Determine the [x, y] coordinate at the center of the cell enclosing the given text.  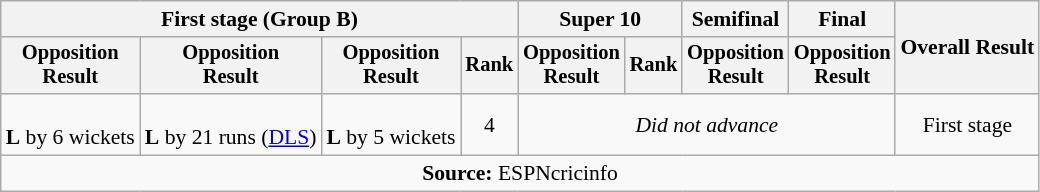
Source: ESPNcricinfo [520, 174]
Super 10 [600, 19]
Final [842, 19]
First stage [967, 124]
L by 5 wickets [390, 124]
First stage (Group B) [260, 19]
Did not advance [706, 124]
L by 6 wickets [70, 124]
L by 21 runs (DLS) [231, 124]
Overall Result [967, 48]
4 [489, 124]
Semifinal [736, 19]
